From the cell containing the given text, extract its center point as (X, Y) coordinate. 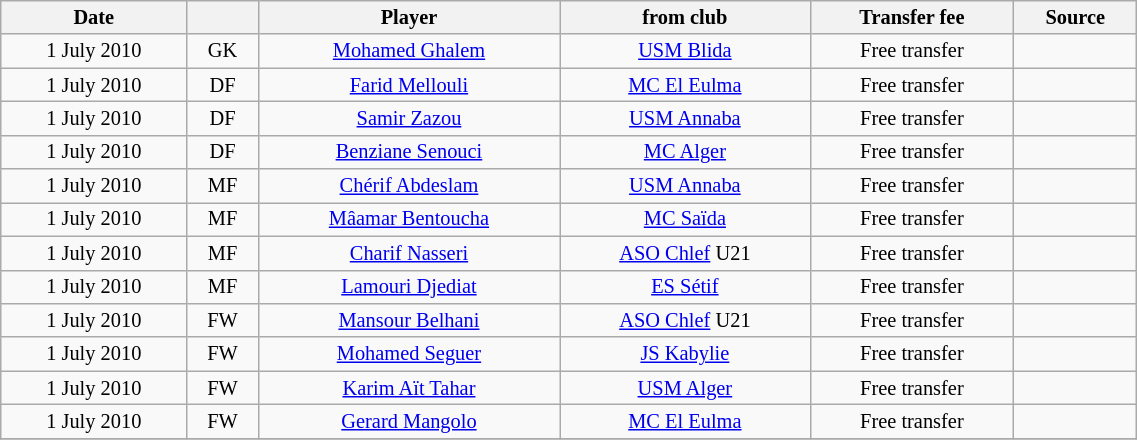
JS Kabylie (685, 354)
Source (1076, 17)
Mohamed Ghalem (409, 51)
Gerard Mangolo (409, 421)
Mâamar Bentoucha (409, 219)
Mohamed Seguer (409, 354)
Chérif Abdeslam (409, 186)
Date (94, 17)
GK (222, 51)
Lamouri Djediat (409, 287)
Samir Zazou (409, 118)
Benziane Senouci (409, 152)
Karim Aït Tahar (409, 388)
MC Alger (685, 152)
USM Blida (685, 51)
USM Alger (685, 388)
Mansour Belhani (409, 320)
MC Saïda (685, 219)
from club (685, 17)
ES Sétif (685, 287)
Transfer fee (912, 17)
Player (409, 17)
Charif Nasseri (409, 253)
Farid Mellouli (409, 85)
